Return [X, Y] of the center of cell containing provided text 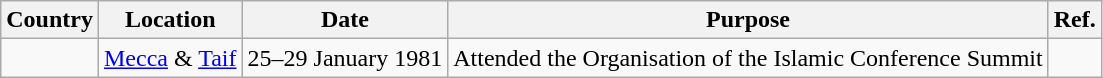
Mecca & Taif [170, 58]
Attended the Organisation of the Islamic Conference Summit [748, 58]
Ref. [1074, 20]
Country [50, 20]
25–29 January 1981 [345, 58]
Location [170, 20]
Purpose [748, 20]
Date [345, 20]
